From the cell containing the given text, extract its center point as (x, y) coordinate. 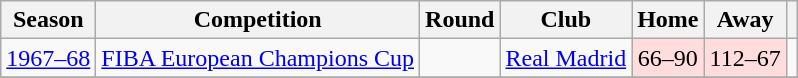
Round (460, 20)
Club (566, 20)
112–67 (745, 58)
1967–68 (48, 58)
Season (48, 20)
66–90 (668, 58)
Competition (258, 20)
FIBA European Champions Cup (258, 58)
Away (745, 20)
Home (668, 20)
Real Madrid (566, 58)
